Pinpoint the cell where the given text exists, returning its (X, Y) midpoint coordinate. 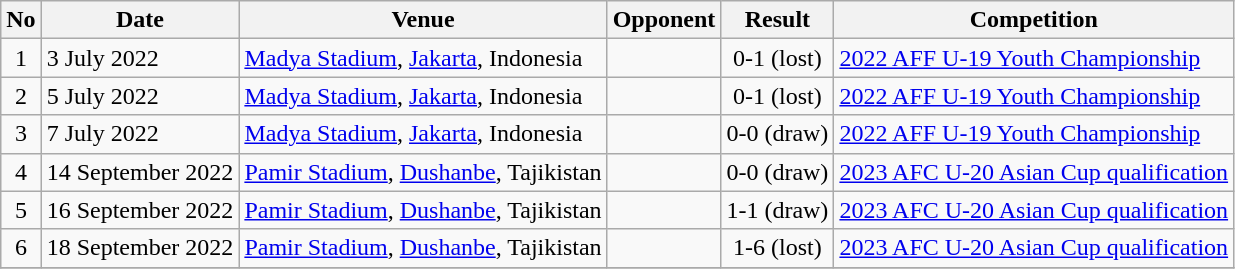
3 July 2022 (140, 58)
1-1 (draw) (778, 210)
5 July 2022 (140, 96)
Venue (423, 20)
1 (21, 58)
Opponent (664, 20)
7 July 2022 (140, 134)
1-6 (lost) (778, 248)
Result (778, 20)
Date (140, 20)
14 September 2022 (140, 172)
18 September 2022 (140, 248)
Competition (1034, 20)
2 (21, 96)
3 (21, 134)
5 (21, 210)
4 (21, 172)
16 September 2022 (140, 210)
6 (21, 248)
No (21, 20)
